Detect which cell encompasses the target text, then output its [X, Y] center coordinate. 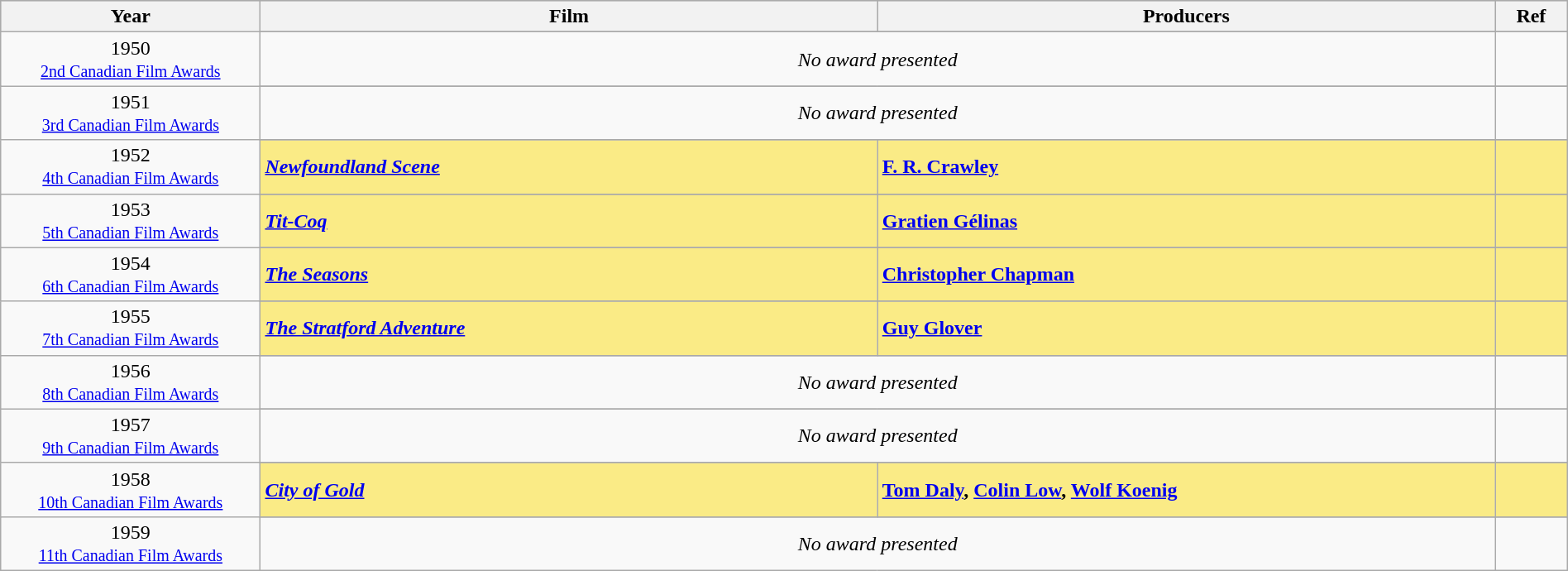
F. R. Crawley [1186, 167]
1956 8th Canadian Film Awards [131, 382]
1958 10th Canadian Film Awards [131, 490]
Tom Daly, Colin Low, Wolf Koenig [1186, 490]
1950 2nd Canadian Film Awards [131, 60]
1953 5th Canadian Film Awards [131, 220]
Guy Glover [1186, 328]
1955 7th Canadian Film Awards [131, 328]
The Seasons [569, 275]
1957 9th Canadian Film Awards [131, 435]
Christopher Chapman [1186, 275]
1952 4th Canadian Film Awards [131, 167]
Film [569, 17]
City of Gold [569, 490]
Ref [1532, 17]
1959 11th Canadian Film Awards [131, 543]
1954 6th Canadian Film Awards [131, 275]
Newfoundland Scene [569, 167]
The Stratford Adventure [569, 328]
1951 3rd Canadian Film Awards [131, 113]
Year [131, 17]
Tit-Coq [569, 220]
Producers [1186, 17]
Gratien Gélinas [1186, 220]
